From the cell containing the given text, extract its center point as (X, Y) coordinate. 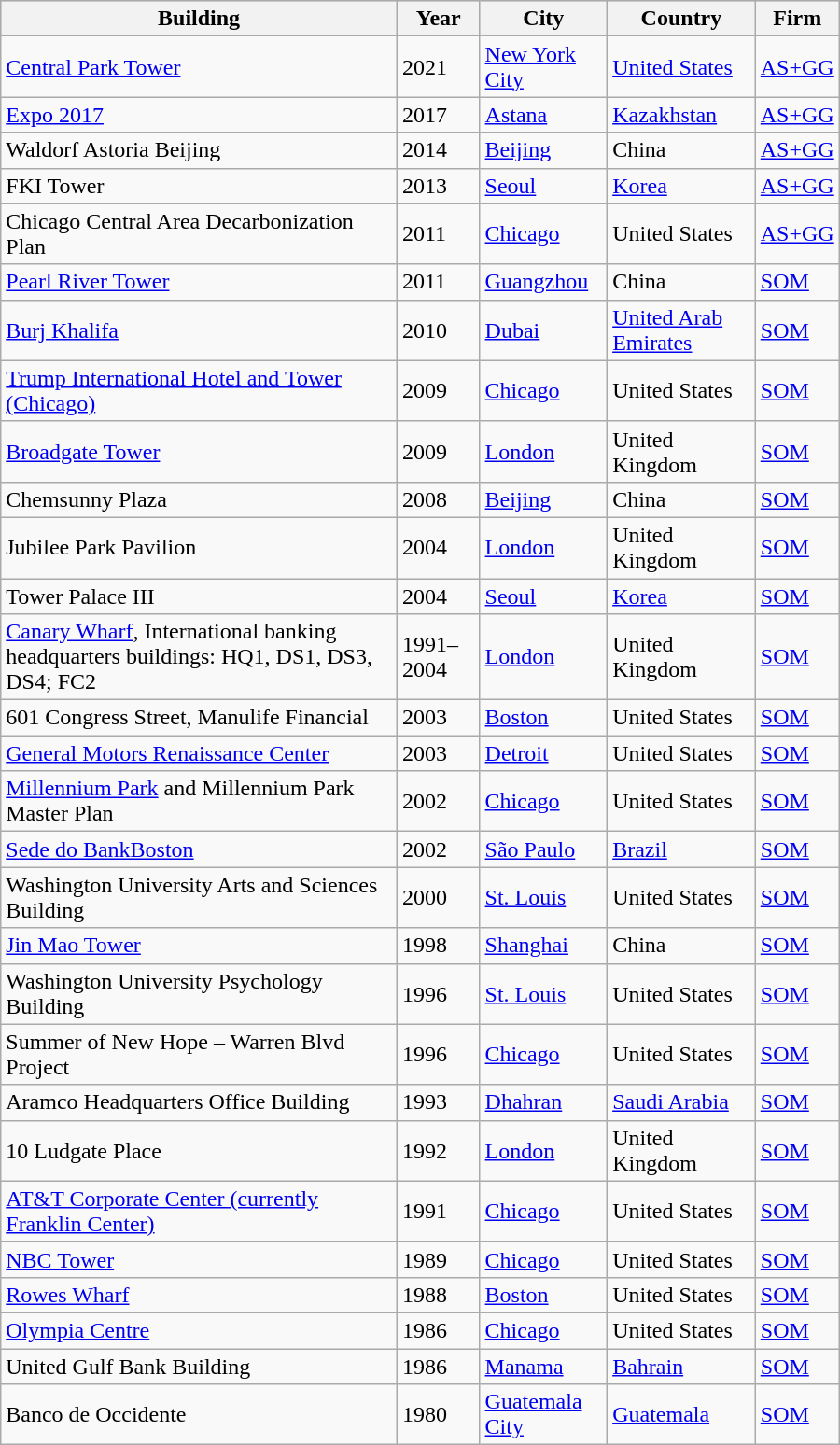
Jin Mao Tower (200, 946)
1989 (439, 1259)
1998 (439, 946)
Bahrain (681, 1366)
Dubai (543, 330)
FKI Tower (200, 186)
601 Congress Street, Manulife Financial (200, 718)
United Gulf Bank Building (200, 1366)
Dhahran (543, 1102)
Trump International Hotel and Tower (Chicago) (200, 390)
Sede do BankBoston (200, 849)
Broadgate Tower (200, 452)
2013 (439, 186)
1993 (439, 1102)
Aramco Headquarters Office Building (200, 1102)
1988 (439, 1295)
Rowes Wharf (200, 1295)
2010 (439, 330)
Chicago Central Area Decarbonization Plan (200, 233)
2008 (439, 499)
Shanghai (543, 946)
Waldorf Astoria Beijing (200, 150)
Manama (543, 1366)
2014 (439, 150)
Summer of New Hope – Warren Blvd Project (200, 1055)
General Motors Renaissance Center (200, 753)
City (543, 19)
São Paulo (543, 849)
Guangzhou (543, 282)
2021 (439, 67)
Year (439, 19)
Pearl River Tower (200, 282)
New York City (543, 67)
Expo 2017 (200, 115)
1991 (439, 1212)
Central Park Tower (200, 67)
2000 (439, 898)
AT&T Corporate Center (currently Franklin Center) (200, 1212)
Olympia Centre (200, 1330)
Burj Khalifa (200, 330)
Astana (543, 115)
Country (681, 19)
Jubilee Park Pavilion (200, 547)
Tower Palace III (200, 596)
Kazakhstan (681, 115)
United Arab Emirates (681, 330)
1980 (439, 1415)
Detroit (543, 753)
Banco de Occidente (200, 1415)
Washington University Arts and Sciences Building (200, 898)
1991–2004 (439, 657)
Millennium Park and Millennium Park Master Plan (200, 801)
Canary Wharf, International banking headquarters buildings: HQ1, DS1, DS3, DS4; FC2 (200, 657)
Guatemala City (543, 1415)
Saudi Arabia (681, 1102)
10 Ludgate Place (200, 1150)
Brazil (681, 849)
Building (200, 19)
Chemsunny Plaza (200, 499)
Guatemala (681, 1415)
Washington University Psychology Building (200, 993)
NBC Tower (200, 1259)
2017 (439, 115)
1992 (439, 1150)
Firm (797, 19)
